Search for the cell housing the specified text and yield its [X, Y] center coordinate. 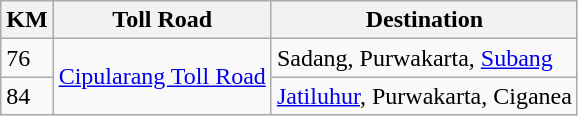
Destination [424, 20]
84 [27, 96]
Toll Road [162, 20]
Cipularang Toll Road [162, 77]
Sadang, Purwakarta, Subang [424, 58]
76 [27, 58]
KM [27, 20]
Jatiluhur, Purwakarta, Ciganea [424, 96]
